Extract the [X, Y] coordinate from the center of the cell holding the provided text.  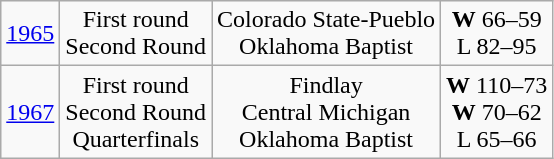
W 110–73W 70–62L 65–66 [497, 112]
1965 [30, 34]
First roundSecond Round [136, 34]
Colorado State-PuebloOklahoma Baptist [326, 34]
First roundSecond RoundQuarterfinals [136, 112]
1967 [30, 112]
FindlayCentral MichiganOklahoma Baptist [326, 112]
W 66–59L 82–95 [497, 34]
